Find where the given text appears and provide that cell's center as [X, Y] coordinate. 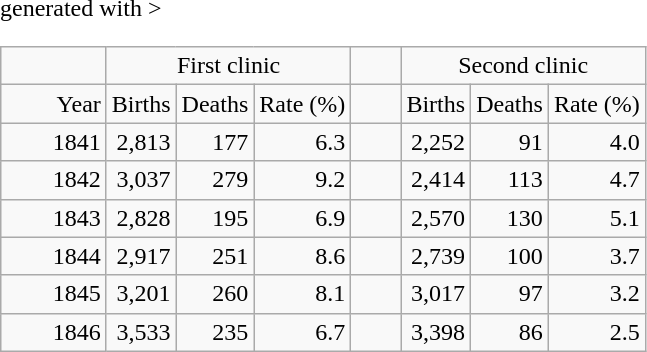
1845 [54, 294]
1846 [54, 332]
3.2 [596, 294]
100 [510, 256]
3,037 [141, 180]
First clinic [228, 66]
3,017 [436, 294]
8.1 [302, 294]
Year [54, 104]
3.7 [596, 256]
91 [510, 142]
1844 [54, 256]
2,917 [141, 256]
4.7 [596, 180]
6.3 [302, 142]
195 [215, 218]
6.7 [302, 332]
113 [510, 180]
3,201 [141, 294]
97 [510, 294]
3,398 [436, 332]
6.9 [302, 218]
177 [215, 142]
1842 [54, 180]
2.5 [596, 332]
3,533 [141, 332]
5.1 [596, 218]
279 [215, 180]
251 [215, 256]
8.6 [302, 256]
4.0 [596, 142]
2,414 [436, 180]
1843 [54, 218]
9.2 [302, 180]
1841 [54, 142]
2,828 [141, 218]
2,813 [141, 142]
86 [510, 332]
2,252 [436, 142]
2,739 [436, 256]
2,570 [436, 218]
260 [215, 294]
Second clinic [523, 66]
130 [510, 218]
235 [215, 332]
